Scan for the cell matching the given text and deliver its (x, y) coordinate at center. 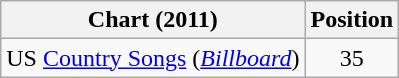
Chart (2011) (153, 20)
US Country Songs (Billboard) (153, 58)
35 (352, 58)
Position (352, 20)
